Capture the cell that displays the provided text and extract its [X, Y] central coordinate. 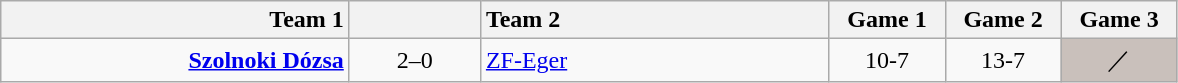
Game 1 [887, 20]
Game 3 [1119, 20]
Szolnoki Dózsa [176, 60]
ZF-Eger [654, 60]
Team 2 [654, 20]
Game 2 [1003, 20]
Team 1 [176, 20]
2–0 [414, 60]
10-7 [887, 60]
／ [1119, 60]
13-7 [1003, 60]
